Provide the (X, Y) coordinate of the cell's center where the given text is located.  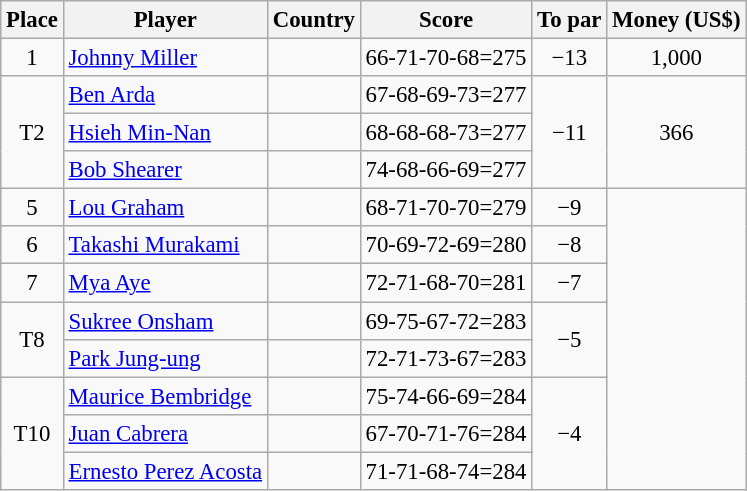
Money (US$) (676, 20)
−7 (570, 283)
−5 (570, 340)
T2 (32, 132)
Score (446, 20)
−13 (570, 58)
Player (165, 20)
75-74-66-69=284 (446, 396)
70-69-72-69=280 (446, 245)
Ernesto Perez Acosta (165, 471)
To par (570, 20)
69-75-67-72=283 (446, 321)
−9 (570, 208)
72-71-73-67=283 (446, 358)
T10 (32, 434)
7 (32, 283)
68-68-68-73=277 (446, 133)
−4 (570, 434)
Bob Shearer (165, 170)
Johnny Miller (165, 58)
Place (32, 20)
Ben Arda (165, 95)
Park Jung-ung (165, 358)
−11 (570, 132)
T8 (32, 340)
Country (314, 20)
68-71-70-70=279 (446, 208)
1,000 (676, 58)
Hsieh Min-Nan (165, 133)
366 (676, 132)
Juan Cabrera (165, 433)
66-71-70-68=275 (446, 58)
1 (32, 58)
Lou Graham (165, 208)
71-71-68-74=284 (446, 471)
Takashi Murakami (165, 245)
67-70-71-76=284 (446, 433)
67-68-69-73=277 (446, 95)
74-68-66-69=277 (446, 170)
Sukree Onsham (165, 321)
72-71-68-70=281 (446, 283)
−8 (570, 245)
Maurice Bembridge (165, 396)
Mya Aye (165, 283)
5 (32, 208)
6 (32, 245)
